Provide the (x, y) coordinate of the cell's center where the given text is located.  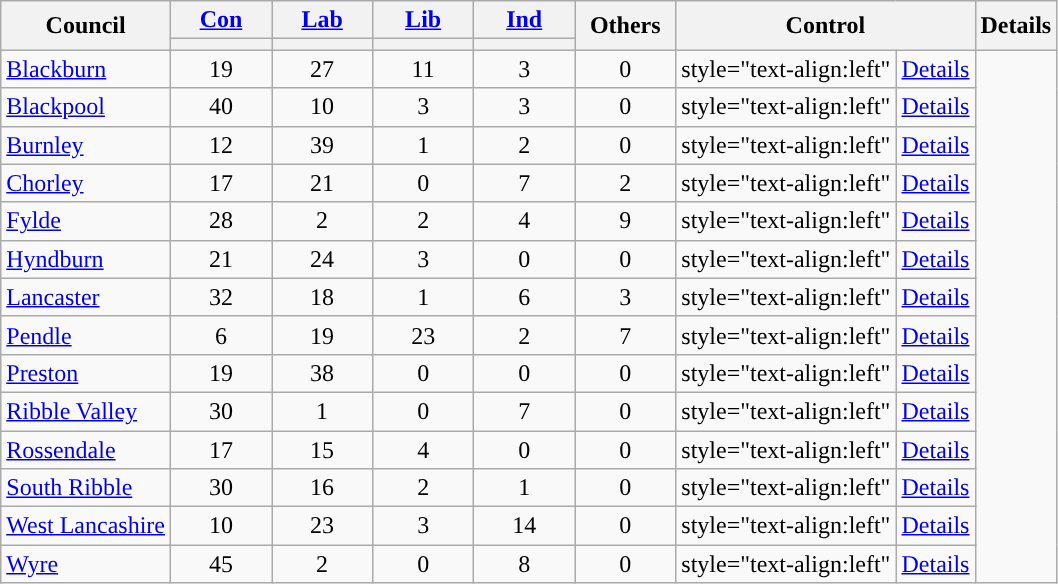
Ribble Valley (86, 411)
Con (220, 20)
12 (220, 145)
38 (322, 373)
Fylde (86, 221)
Burnley (86, 145)
Rossendale (86, 449)
Chorley (86, 183)
24 (322, 259)
Others (626, 26)
11 (424, 69)
32 (220, 297)
14 (524, 526)
Council (86, 26)
Blackpool (86, 107)
15 (322, 449)
Pendle (86, 335)
Lib (424, 20)
Lab (322, 20)
28 (220, 221)
West Lancashire (86, 526)
South Ribble (86, 488)
27 (322, 69)
Control (826, 26)
39 (322, 145)
18 (322, 297)
16 (322, 488)
Ind (524, 20)
9 (626, 221)
Lancaster (86, 297)
Preston (86, 373)
40 (220, 107)
Blackburn (86, 69)
Hyndburn (86, 259)
8 (524, 564)
45 (220, 564)
Wyre (86, 564)
